From the cell containing the given text, extract its center point as [X, Y] coordinate. 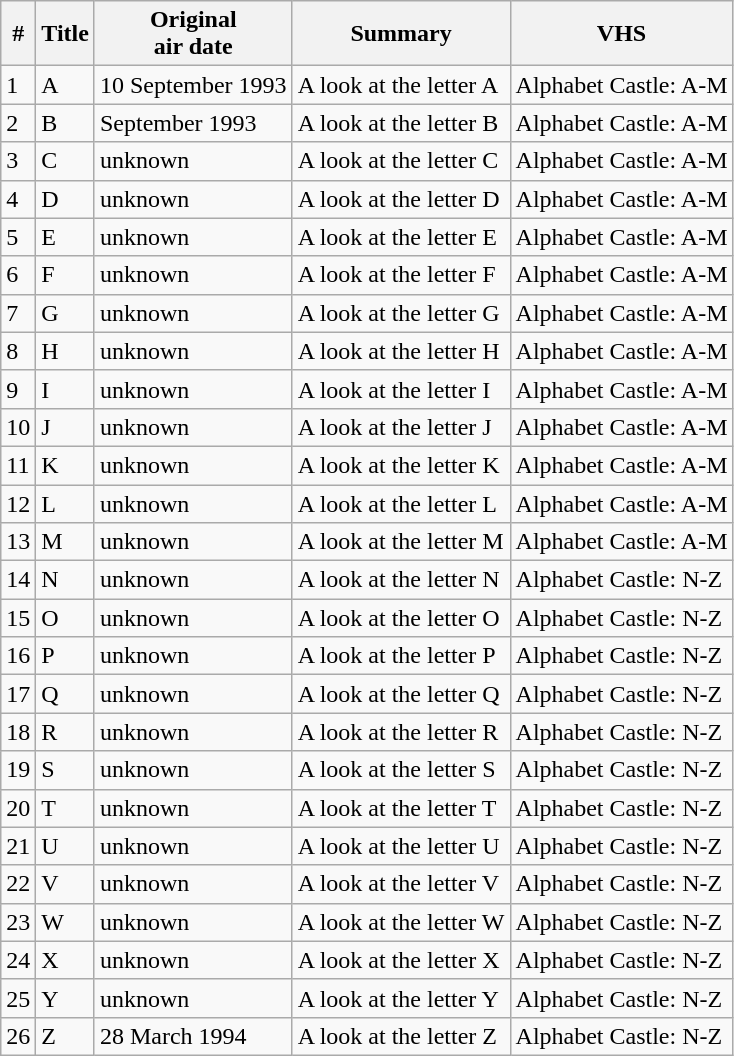
A [66, 85]
19 [18, 770]
21 [18, 846]
2 [18, 123]
A look at the letter T [401, 808]
C [66, 161]
A look at the letter P [401, 656]
9 [18, 389]
G [66, 313]
R [66, 732]
12 [18, 503]
A look at the letter N [401, 580]
A look at the letter Q [401, 694]
A look at the letter Z [401, 1036]
Originalair date [193, 34]
17 [18, 694]
A look at the letter H [401, 351]
A look at the letter U [401, 846]
10 [18, 427]
VHS [622, 34]
26 [18, 1036]
U [66, 846]
A look at the letter V [401, 884]
P [66, 656]
A look at the letter D [401, 199]
20 [18, 808]
24 [18, 960]
28 March 1994 [193, 1036]
Q [66, 694]
A look at the letter J [401, 427]
A look at the letter X [401, 960]
A look at the letter O [401, 618]
18 [18, 732]
A look at the letter A [401, 85]
E [66, 237]
25 [18, 998]
K [66, 465]
A look at the letter B [401, 123]
11 [18, 465]
M [66, 542]
A look at the letter L [401, 503]
5 [18, 237]
A look at the letter R [401, 732]
1 [18, 85]
A look at the letter Y [401, 998]
15 [18, 618]
N [66, 580]
Y [66, 998]
L [66, 503]
A look at the letter I [401, 389]
A look at the letter C [401, 161]
# [18, 34]
T [66, 808]
Title [66, 34]
4 [18, 199]
September 1993 [193, 123]
14 [18, 580]
O [66, 618]
B [66, 123]
A look at the letter F [401, 275]
8 [18, 351]
10 September 1993 [193, 85]
A look at the letter W [401, 922]
22 [18, 884]
H [66, 351]
D [66, 199]
13 [18, 542]
S [66, 770]
W [66, 922]
J [66, 427]
V [66, 884]
A look at the letter S [401, 770]
Z [66, 1036]
16 [18, 656]
6 [18, 275]
X [66, 960]
Summary [401, 34]
A look at the letter K [401, 465]
23 [18, 922]
A look at the letter G [401, 313]
A look at the letter E [401, 237]
I [66, 389]
3 [18, 161]
A look at the letter M [401, 542]
7 [18, 313]
F [66, 275]
